From the cell containing the given text, extract its center point as (X, Y) coordinate. 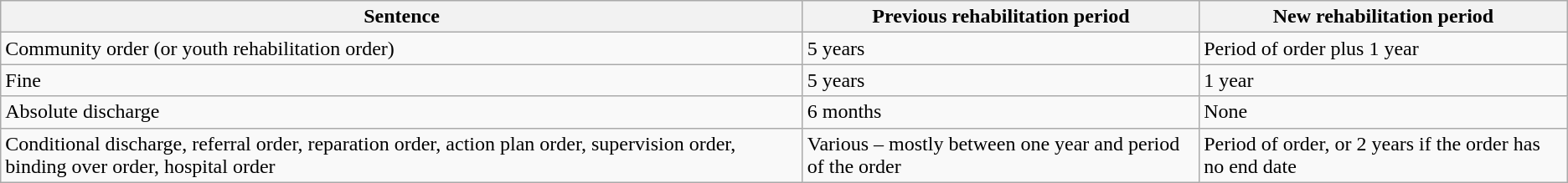
Absolute discharge (402, 112)
Community order (or youth rehabilitation order) (402, 48)
None (1384, 112)
Previous rehabilitation period (1000, 17)
New rehabilitation period (1384, 17)
Conditional discharge, referral order, reparation order, action plan order, supervision order, binding over order, hospital order (402, 155)
Period of order, or 2 years if the order has no end date (1384, 155)
Period of order plus 1 year (1384, 48)
Sentence (402, 17)
6 months (1000, 112)
1 year (1384, 80)
Various – mostly between one year and period of the order (1000, 155)
Fine (402, 80)
